Scan for the cell matching the given text and deliver its [x, y] coordinate at center. 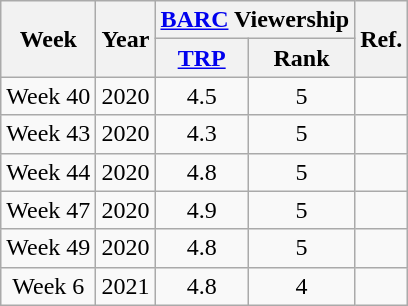
4.9 [202, 210]
Week 44 [48, 172]
Year [126, 39]
TRP [202, 58]
4.5 [202, 96]
4 [301, 286]
Week 49 [48, 248]
BARC Viewership [255, 20]
4.3 [202, 134]
Week 6 [48, 286]
Week 43 [48, 134]
Week [48, 39]
2021 [126, 286]
Rank [301, 58]
Week 40 [48, 96]
Ref. [382, 39]
Week 47 [48, 210]
